Capture the cell that displays the provided text and extract its [x, y] central coordinate. 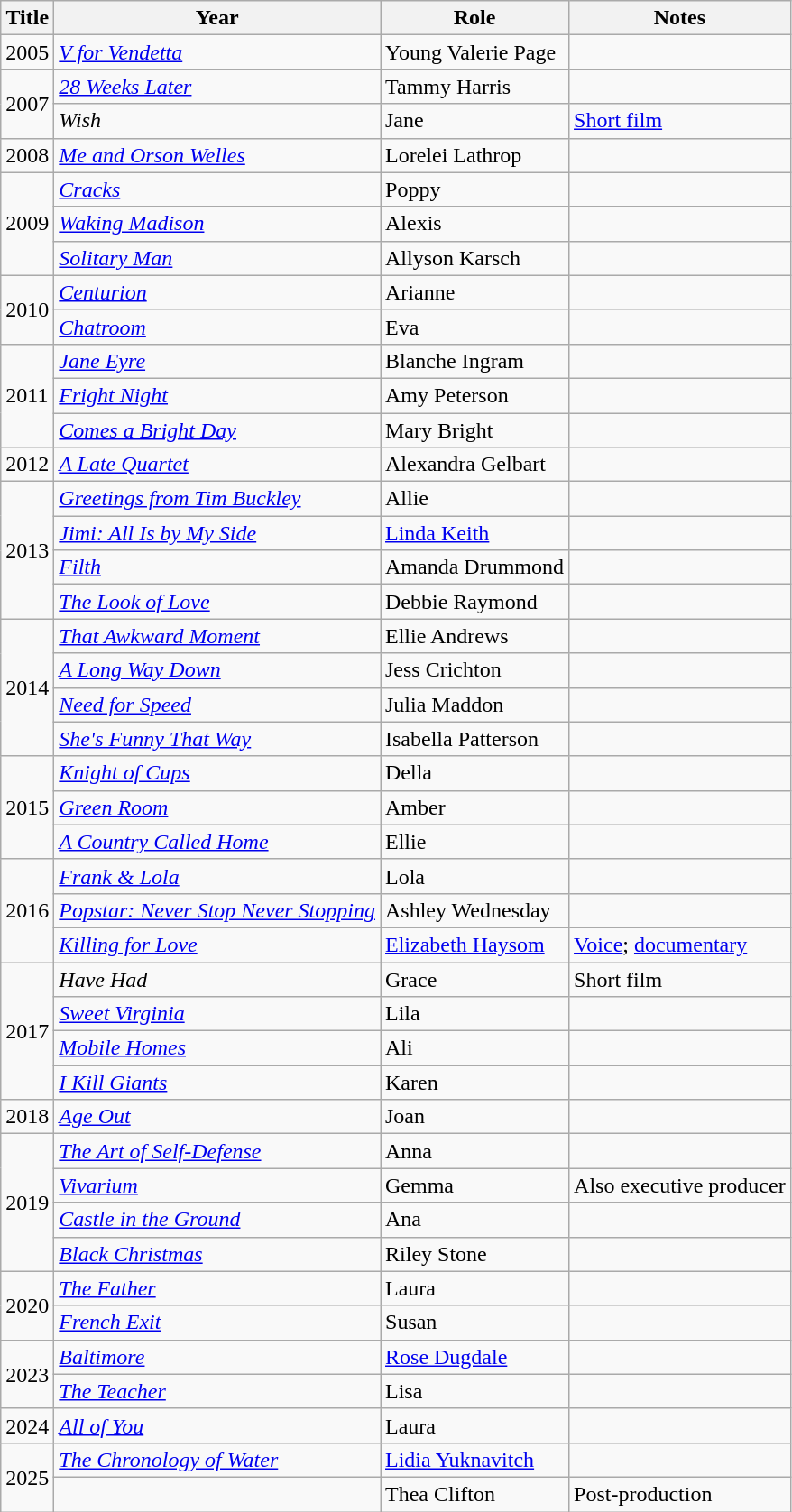
2024 [27, 1425]
Jess Crichton [474, 670]
Cracks [217, 189]
Jimi: All Is by My Side [217, 533]
Elizabeth Haysom [474, 945]
2014 [27, 687]
Waking Madison [217, 224]
She's Funny That Way [217, 739]
Ellie [474, 842]
Mobile Homes [217, 1048]
Voice; documentary [680, 945]
Ashley Wednesday [474, 910]
A Late Quartet [217, 465]
Mary Bright [474, 430]
Title [27, 18]
Anna [474, 1151]
Castle in the Ground [217, 1220]
Grace [474, 979]
I Kill Giants [217, 1083]
Della [474, 773]
Ellie Andrews [474, 636]
Baltimore [217, 1357]
Amber [474, 807]
Arianne [474, 292]
Thea Clifton [474, 1494]
2013 [27, 550]
The Look of Love [217, 602]
Comes a Bright Day [217, 430]
Wish [217, 121]
2008 [27, 155]
The Art of Self-Defense [217, 1151]
Notes [680, 18]
Frank & Lola [217, 876]
Green Room [217, 807]
A Long Way Down [217, 670]
Year [217, 18]
2009 [27, 224]
Killing for Love [217, 945]
Me and Orson Welles [217, 155]
2007 [27, 104]
2012 [27, 465]
2010 [27, 309]
2020 [27, 1305]
Age Out [217, 1117]
Julia Maddon [474, 705]
Debbie Raymond [474, 602]
Centurion [217, 292]
28 Weeks Later [217, 87]
Need for Speed [217, 705]
Greetings from Tim Buckley [217, 499]
2005 [27, 52]
The Chronology of Water [217, 1460]
2018 [27, 1117]
The Teacher [217, 1391]
Linda Keith [474, 533]
2023 [27, 1374]
Ana [474, 1220]
The Father [217, 1288]
Young Valerie Page [474, 52]
Lola [474, 876]
A Country Called Home [217, 842]
Also executive producer [680, 1185]
Have Had [217, 979]
Jane Eyre [217, 361]
Riley Stone [474, 1254]
All of You [217, 1425]
French Exit [217, 1323]
Chatroom [217, 327]
V for Vendetta [217, 52]
2015 [27, 807]
2011 [27, 395]
Allyson Karsch [474, 258]
Jane [474, 121]
Lidia Yuknavitch [474, 1460]
Black Christmas [217, 1254]
Rose Dugdale [474, 1357]
Tammy Harris [474, 87]
Joan [474, 1117]
Isabella Patterson [474, 739]
Lisa [474, 1391]
Karen [474, 1083]
Solitary Man [217, 258]
Amy Peterson [474, 395]
Ali [474, 1048]
Alexis [474, 224]
2016 [27, 910]
Gemma [474, 1185]
Amanda Drummond [474, 567]
That Awkward Moment [217, 636]
Susan [474, 1323]
Lorelei Lathrop [474, 155]
2017 [27, 1030]
Role [474, 18]
Allie [474, 499]
Lila [474, 1014]
Filth [217, 567]
Poppy [474, 189]
2019 [27, 1203]
Alexandra Gelbart [474, 465]
Popstar: Never Stop Never Stopping [217, 910]
Vivarium [217, 1185]
Sweet Virginia [217, 1014]
Fright Night [217, 395]
Knight of Cups [217, 773]
Eva [474, 327]
Blanche Ingram [474, 361]
2025 [27, 1477]
Post-production [680, 1494]
